Determine the (x, y) coordinate at the center of the cell enclosing the given text.  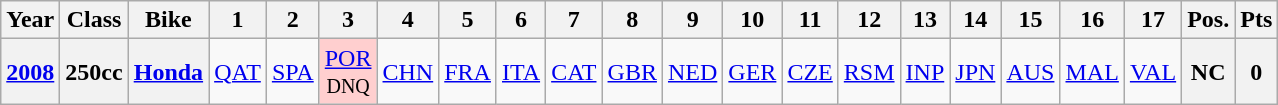
11 (810, 20)
GER (752, 72)
15 (1030, 20)
9 (692, 20)
ITA (520, 72)
Year (30, 20)
6 (520, 20)
2008 (30, 72)
4 (408, 20)
250cc (94, 72)
SPA (292, 72)
RSM (869, 72)
NED (692, 72)
17 (1152, 20)
Honda (168, 72)
14 (976, 20)
Bike (168, 20)
2 (292, 20)
Class (94, 20)
3 (348, 20)
JPN (976, 72)
NC (1208, 72)
CHN (408, 72)
Pos. (1208, 20)
AUS (1030, 72)
0 (1256, 72)
16 (1092, 20)
QAT (238, 72)
7 (574, 20)
MAL (1092, 72)
CZE (810, 72)
5 (468, 20)
1 (238, 20)
12 (869, 20)
PORDNQ (348, 72)
VAL (1152, 72)
13 (925, 20)
10 (752, 20)
Pts (1256, 20)
8 (632, 20)
INP (925, 72)
CAT (574, 72)
GBR (632, 72)
FRA (468, 72)
